Return (x, y) of the center of cell containing provided text 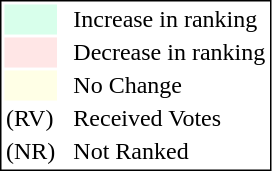
Increase in ranking (170, 19)
(NR) (30, 151)
Decrease in ranking (170, 53)
Not Ranked (170, 151)
Received Votes (170, 119)
No Change (170, 85)
(RV) (30, 119)
